Find where the given text appears and provide that cell's center as [X, Y] coordinate. 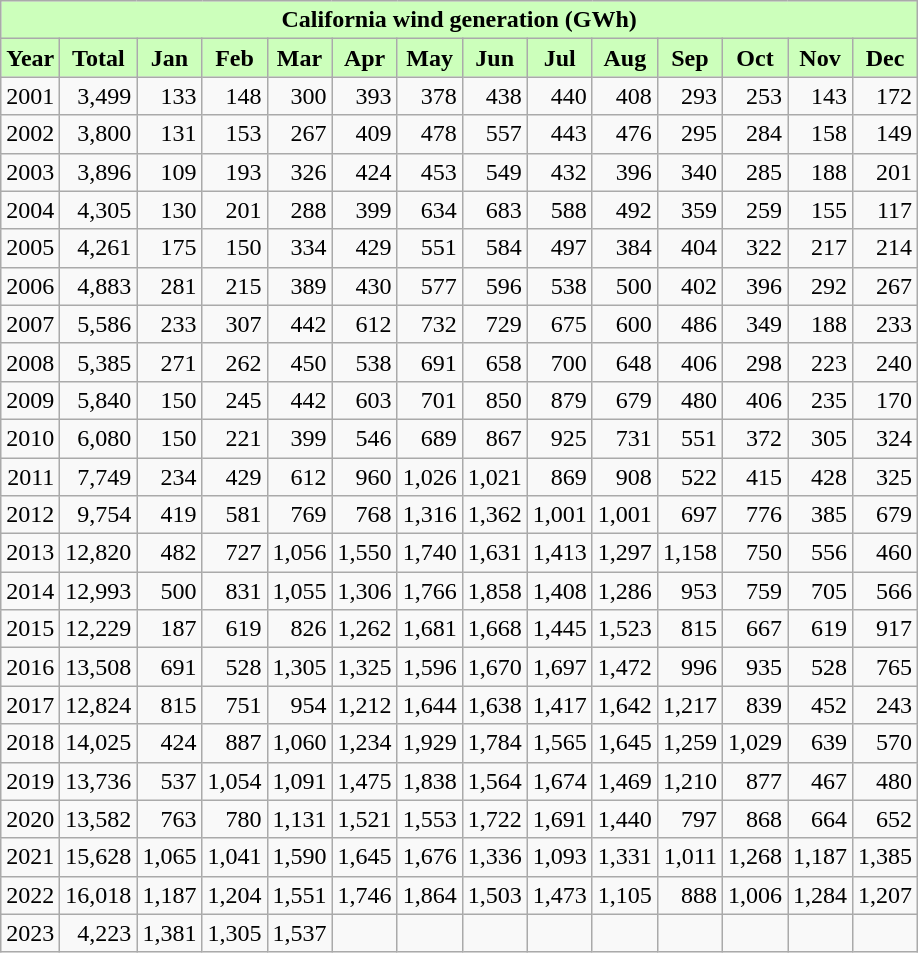
549 [494, 172]
1,234 [364, 743]
1,054 [234, 781]
776 [754, 515]
12,229 [98, 629]
1,473 [560, 895]
4,223 [98, 933]
1,131 [300, 819]
1,417 [560, 705]
262 [234, 362]
450 [300, 362]
476 [624, 134]
2004 [30, 210]
13,508 [98, 667]
2018 [30, 743]
172 [886, 96]
2008 [30, 362]
2015 [30, 629]
378 [430, 96]
917 [886, 629]
Mar [300, 58]
2002 [30, 134]
850 [494, 400]
584 [494, 248]
109 [170, 172]
1,056 [300, 553]
700 [560, 362]
750 [754, 553]
259 [754, 210]
1,858 [494, 591]
1,551 [300, 895]
581 [234, 515]
5,840 [98, 400]
1,055 [300, 591]
Jul [560, 58]
705 [820, 591]
Jun [494, 58]
175 [170, 248]
1,503 [494, 895]
1,469 [624, 781]
482 [170, 553]
667 [754, 629]
1,021 [494, 477]
826 [300, 629]
1,065 [170, 857]
5,385 [98, 362]
1,746 [364, 895]
359 [690, 210]
731 [624, 438]
1,041 [234, 857]
6,080 [98, 438]
15,628 [98, 857]
648 [624, 362]
Aug [624, 58]
214 [886, 248]
557 [494, 134]
235 [820, 400]
3,896 [98, 172]
577 [430, 286]
300 [300, 96]
1,445 [560, 629]
Oct [754, 58]
May [430, 58]
419 [170, 515]
Nov [820, 58]
1,217 [690, 705]
1,091 [300, 781]
658 [494, 362]
869 [560, 477]
639 [820, 743]
1,722 [494, 819]
683 [494, 210]
223 [820, 362]
1,362 [494, 515]
1,011 [690, 857]
1,440 [624, 819]
1,306 [364, 591]
1,642 [624, 705]
148 [234, 96]
1,158 [690, 553]
877 [754, 781]
5,586 [98, 324]
908 [624, 477]
1,766 [430, 591]
149 [886, 134]
729 [494, 324]
158 [820, 134]
Sep [690, 58]
1,691 [560, 819]
751 [234, 705]
215 [234, 286]
460 [886, 553]
2023 [30, 933]
221 [234, 438]
1,784 [494, 743]
1,210 [690, 781]
385 [820, 515]
2022 [30, 895]
1,093 [560, 857]
452 [820, 705]
1,668 [494, 629]
298 [754, 362]
1,864 [430, 895]
1,060 [300, 743]
1,212 [364, 705]
1,413 [560, 553]
4,305 [98, 210]
1,268 [754, 857]
430 [364, 286]
2007 [30, 324]
402 [690, 286]
12,820 [98, 553]
12,824 [98, 705]
389 [300, 286]
1,550 [364, 553]
325 [886, 477]
13,736 [98, 781]
1,006 [754, 895]
143 [820, 96]
603 [364, 400]
384 [624, 248]
1,286 [624, 591]
831 [234, 591]
1,740 [430, 553]
537 [170, 781]
887 [234, 743]
634 [430, 210]
1,838 [430, 781]
1,259 [690, 743]
689 [430, 438]
428 [820, 477]
284 [754, 134]
478 [430, 134]
732 [430, 324]
763 [170, 819]
349 [754, 324]
546 [364, 438]
307 [234, 324]
2016 [30, 667]
130 [170, 210]
588 [560, 210]
1,521 [364, 819]
271 [170, 362]
438 [494, 96]
1,381 [170, 933]
409 [364, 134]
133 [170, 96]
153 [234, 134]
1,596 [430, 667]
1,929 [430, 743]
1,676 [430, 857]
1,207 [886, 895]
1,681 [430, 629]
497 [560, 248]
759 [754, 591]
953 [690, 591]
868 [754, 819]
13,582 [98, 819]
935 [754, 667]
1,565 [560, 743]
4,883 [98, 286]
1,537 [300, 933]
1,697 [560, 667]
1,408 [560, 591]
404 [690, 248]
2021 [30, 857]
3,499 [98, 96]
522 [690, 477]
Jan [170, 58]
664 [820, 819]
234 [170, 477]
193 [234, 172]
2011 [30, 477]
1,564 [494, 781]
2017 [30, 705]
245 [234, 400]
2006 [30, 286]
170 [886, 400]
9,754 [98, 515]
326 [300, 172]
3,800 [98, 134]
372 [754, 438]
1,262 [364, 629]
566 [886, 591]
324 [886, 438]
486 [690, 324]
117 [886, 210]
769 [300, 515]
281 [170, 286]
187 [170, 629]
243 [886, 705]
888 [690, 895]
1,385 [886, 857]
2013 [30, 553]
1,105 [624, 895]
1,674 [560, 781]
996 [690, 667]
322 [754, 248]
1,336 [494, 857]
1,553 [430, 819]
14,025 [98, 743]
253 [754, 96]
2014 [30, 591]
Feb [234, 58]
Dec [886, 58]
697 [690, 515]
768 [364, 515]
780 [234, 819]
867 [494, 438]
467 [820, 781]
1,644 [430, 705]
2010 [30, 438]
1,523 [624, 629]
797 [690, 819]
340 [690, 172]
7,749 [98, 477]
2003 [30, 172]
131 [170, 134]
2005 [30, 248]
240 [886, 362]
1,472 [624, 667]
393 [364, 96]
Total [98, 58]
453 [430, 172]
408 [624, 96]
1,029 [754, 743]
954 [300, 705]
600 [624, 324]
1,204 [234, 895]
727 [234, 553]
334 [300, 248]
217 [820, 248]
879 [560, 400]
1,475 [364, 781]
1,316 [430, 515]
155 [820, 210]
1,297 [624, 553]
556 [820, 553]
1,284 [820, 895]
16,018 [98, 895]
295 [690, 134]
2020 [30, 819]
Apr [364, 58]
2012 [30, 515]
California wind generation (GWh) [460, 20]
4,261 [98, 248]
432 [560, 172]
2009 [30, 400]
Year [30, 58]
925 [560, 438]
1,670 [494, 667]
440 [560, 96]
675 [560, 324]
652 [886, 819]
1,325 [364, 667]
596 [494, 286]
1,631 [494, 553]
415 [754, 477]
701 [430, 400]
285 [754, 172]
570 [886, 743]
2001 [30, 96]
2019 [30, 781]
960 [364, 477]
305 [820, 438]
765 [886, 667]
1,331 [624, 857]
12,993 [98, 591]
292 [820, 286]
1,026 [430, 477]
288 [300, 210]
492 [624, 210]
1,590 [300, 857]
839 [754, 705]
1,638 [494, 705]
293 [690, 96]
443 [560, 134]
